Provide the (X, Y) coordinate of the cell's center where the given text is located.  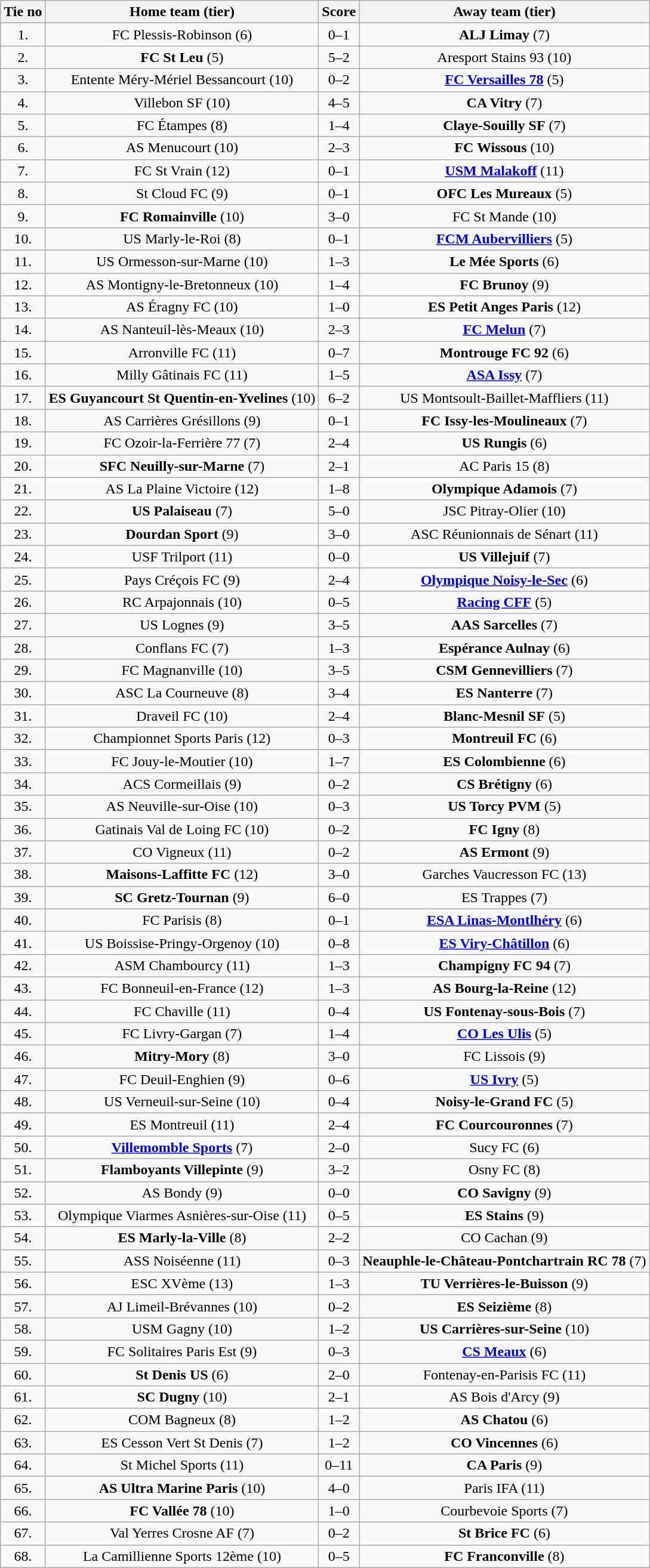
Milly Gâtinais FC (11) (182, 375)
ASC Réunionnais de Sénart (11) (504, 534)
33. (23, 761)
ES Stains (9) (504, 1215)
US Marly-le-Roi (8) (182, 239)
AS Éragny FC (10) (182, 307)
63. (23, 1443)
CS Brétigny (6) (504, 784)
US Ormesson-sur-Marne (10) (182, 261)
67. (23, 1533)
CS Meaux (6) (504, 1351)
FC Versailles 78 (5) (504, 80)
45. (23, 1034)
34. (23, 784)
AAS Sarcelles (7) (504, 625)
3–2 (339, 1170)
19. (23, 443)
53. (23, 1215)
Score (339, 12)
SFC Neuilly-sur-Marne (7) (182, 466)
FC Romainville (10) (182, 216)
AS Menucourt (10) (182, 148)
17. (23, 398)
ESC XVème (13) (182, 1283)
FC Vallée 78 (10) (182, 1511)
ASC La Courneuve (8) (182, 693)
Racing CFF (5) (504, 602)
US Carrières-sur-Seine (10) (504, 1329)
AS Montigny-le-Bretonneux (10) (182, 285)
1–7 (339, 761)
9. (23, 216)
FC St Leu (5) (182, 57)
Pays Créçois FC (9) (182, 579)
FC Courcouronnes (7) (504, 1125)
RC Arpajonnais (10) (182, 602)
Blanc-Mesnil SF (5) (504, 716)
Away team (tier) (504, 12)
CA Vitry (7) (504, 103)
28. (23, 647)
US Ivry (5) (504, 1079)
6. (23, 148)
CO Les Ulis (5) (504, 1034)
68. (23, 1556)
1–5 (339, 375)
Villemomble Sports (7) (182, 1147)
Val Yerres Crosne AF (7) (182, 1533)
FC Franconville (8) (504, 1556)
Fontenay-en-Parisis FC (11) (504, 1374)
ASM Chambourcy (11) (182, 965)
0–7 (339, 353)
FC Melun (7) (504, 330)
Villebon SF (10) (182, 103)
ALJ Limay (7) (504, 35)
CO Vincennes (6) (504, 1443)
56. (23, 1283)
38. (23, 875)
Le Mée Sports (6) (504, 261)
La Camillienne Sports 12ème (10) (182, 1556)
25. (23, 579)
ES Montreuil (11) (182, 1125)
ESA Linas-Montlhéry (6) (504, 920)
FC Plessis-Robinson (6) (182, 35)
FC Igny (8) (504, 829)
SC Dugny (10) (182, 1397)
5–2 (339, 57)
Maisons-Laffitte FC (12) (182, 875)
AS Bondy (9) (182, 1193)
CO Savigny (9) (504, 1193)
66. (23, 1511)
Claye-Souilly SF (7) (504, 125)
32. (23, 739)
2–2 (339, 1238)
46. (23, 1057)
CA Paris (9) (504, 1465)
ES Guyancourt St Quentin-en-Yvelines (10) (182, 398)
FC Deuil-Enghien (9) (182, 1079)
Courbevoie Sports (7) (504, 1511)
ES Petit Anges Paris (12) (504, 307)
TU Verrières-le-Buisson (9) (504, 1283)
64. (23, 1465)
ES Seizième (8) (504, 1306)
AS Nanteuil-lès-Meaux (10) (182, 330)
FC Ozoir-la-Ferrière 77 (7) (182, 443)
0–6 (339, 1079)
Montrouge FC 92 (6) (504, 353)
Osny FC (8) (504, 1170)
AS La Plaine Victoire (12) (182, 489)
4–0 (339, 1488)
23. (23, 534)
6–0 (339, 897)
FCM Aubervilliers (5) (504, 239)
7. (23, 171)
Olympique Noisy-le-Sec (6) (504, 579)
St Denis US (6) (182, 1374)
54. (23, 1238)
AS Ermont (9) (504, 852)
27. (23, 625)
Aresport Stains 93 (10) (504, 57)
St Cloud FC (9) (182, 193)
35. (23, 807)
51. (23, 1170)
16. (23, 375)
37. (23, 852)
ASS Noiséenne (11) (182, 1261)
47. (23, 1079)
ES Colombienne (6) (504, 761)
48. (23, 1102)
62. (23, 1420)
6–2 (339, 398)
FC St Mande (10) (504, 216)
57. (23, 1306)
Montreuil FC (6) (504, 739)
FC Parisis (8) (182, 920)
Conflans FC (7) (182, 647)
Tie no (23, 12)
Noisy-le-Grand FC (5) (504, 1102)
US Lognes (9) (182, 625)
US Rungis (6) (504, 443)
Arronville FC (11) (182, 353)
Espérance Aulnay (6) (504, 647)
USM Malakoff (11) (504, 171)
8. (23, 193)
Mitry-Mory (8) (182, 1057)
60. (23, 1374)
US Fontenay-sous-Bois (7) (504, 1011)
St Michel Sports (11) (182, 1465)
FC Wissous (10) (504, 148)
10. (23, 239)
US Villejuif (7) (504, 557)
24. (23, 557)
ES Viry-Châtillon (6) (504, 943)
US Palaiseau (7) (182, 511)
ES Marly-la-Ville (8) (182, 1238)
AS Carrières Grésillons (9) (182, 421)
FC Jouy-le-Moutier (10) (182, 761)
FC Lissois (9) (504, 1057)
40. (23, 920)
CSM Gennevilliers (7) (504, 671)
Olympique Adamois (7) (504, 489)
FC Chaville (11) (182, 1011)
JSC Pitray-Olier (10) (504, 511)
52. (23, 1193)
15. (23, 353)
5–0 (339, 511)
FC Issy-les-Moulineaux (7) (504, 421)
4. (23, 103)
FC Bonneuil-en-France (12) (182, 988)
5. (23, 125)
29. (23, 671)
31. (23, 716)
Flamboyants Villepinte (9) (182, 1170)
COM Bagneux (8) (182, 1420)
AS Chatou (6) (504, 1420)
OFC Les Mureaux (5) (504, 193)
FC St Vrain (12) (182, 171)
42. (23, 965)
FC Magnanville (10) (182, 671)
ASA Issy (7) (504, 375)
Paris IFA (11) (504, 1488)
21. (23, 489)
0–8 (339, 943)
ACS Cormeillais (9) (182, 784)
St Brice FC (6) (504, 1533)
49. (23, 1125)
3. (23, 80)
Garches Vaucresson FC (13) (504, 875)
Home team (tier) (182, 12)
61. (23, 1397)
US Torcy PVM (5) (504, 807)
1. (23, 35)
AS Neuville-sur-Oise (10) (182, 807)
AS Bourg-la-Reine (12) (504, 988)
11. (23, 261)
58. (23, 1329)
30. (23, 693)
ES Nanterre (7) (504, 693)
41. (23, 943)
36. (23, 829)
ES Cesson Vert St Denis (7) (182, 1443)
4–5 (339, 103)
12. (23, 285)
Dourdan Sport (9) (182, 534)
Entente Méry-Mériel Bessancourt (10) (182, 80)
ES Trappes (7) (504, 897)
Champigny FC 94 (7) (504, 965)
CO Cachan (9) (504, 1238)
0–11 (339, 1465)
59. (23, 1351)
50. (23, 1147)
FC Solitaires Paris Est (9) (182, 1351)
FC Brunoy (9) (504, 285)
39. (23, 897)
USF Trilport (11) (182, 557)
Olympique Viarmes Asnières-sur-Oise (11) (182, 1215)
USM Gagny (10) (182, 1329)
14. (23, 330)
FC Étampes (8) (182, 125)
AS Bois d'Arcy (9) (504, 1397)
20. (23, 466)
Championnet Sports Paris (12) (182, 739)
65. (23, 1488)
US Boissise-Pringy-Orgenoy (10) (182, 943)
FC Livry-Gargan (7) (182, 1034)
44. (23, 1011)
AJ Limeil-Brévannes (10) (182, 1306)
43. (23, 988)
22. (23, 511)
US Verneuil-sur-Seine (10) (182, 1102)
Gatinais Val de Loing FC (10) (182, 829)
2. (23, 57)
Neauphle-le-Château-Pontchartrain RC 78 (7) (504, 1261)
AC Paris 15 (8) (504, 466)
Sucy FC (6) (504, 1147)
3–4 (339, 693)
US Montsoult-Baillet-Maffliers (11) (504, 398)
CO Vigneux (11) (182, 852)
1–8 (339, 489)
26. (23, 602)
18. (23, 421)
AS Ultra Marine Paris (10) (182, 1488)
Draveil FC (10) (182, 716)
SC Gretz-Tournan (9) (182, 897)
55. (23, 1261)
13. (23, 307)
